Identify which cell holds the provided text, then report its (x, y) central coordinate. 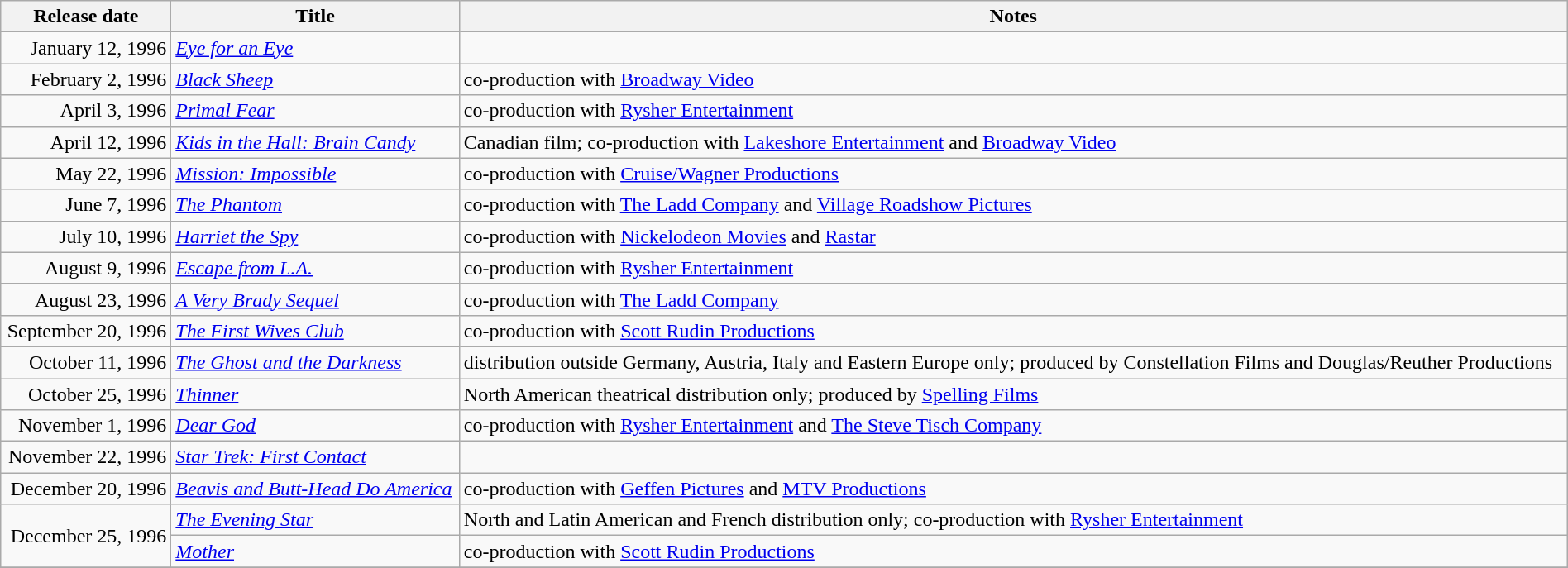
February 2, 1996 (86, 79)
Title (315, 17)
co-production with Nickelodeon Movies and Rastar (1013, 236)
distribution outside Germany, Austria, Italy and Eastern Europe only; produced by Constellation Films and Douglas/Reuther Productions (1013, 362)
Dear God (315, 426)
August 9, 1996 (86, 268)
December 20, 1996 (86, 489)
Harriet the Spy (315, 236)
April 3, 1996 (86, 111)
The First Wives Club (315, 331)
co-production with Geffen Pictures and MTV Productions (1013, 489)
Eye for an Eye (315, 48)
The Ghost and the Darkness (315, 362)
A Very Brady Sequel (315, 299)
Mission: Impossible (315, 174)
co-production with The Ladd Company and Village Roadshow Pictures (1013, 205)
November 1, 1996 (86, 426)
Kids in the Hall: Brain Candy (315, 142)
The Evening Star (315, 520)
Star Trek: First Contact (315, 457)
Primal Fear (315, 111)
October 11, 1996 (86, 362)
November 22, 1996 (86, 457)
Black Sheep (315, 79)
co-production with Rysher Entertainment and The Steve Tisch Company (1013, 426)
co-production with Cruise/Wagner Productions (1013, 174)
December 25, 1996 (86, 536)
October 25, 1996 (86, 394)
Canadian film; co-production with Lakeshore Entertainment and Broadway Video (1013, 142)
May 22, 1996 (86, 174)
Release date (86, 17)
Escape from L.A. (315, 268)
Thinner (315, 394)
January 12, 1996 (86, 48)
North American theatrical distribution only; produced by Spelling Films (1013, 394)
Notes (1013, 17)
Beavis and Butt-Head Do America (315, 489)
co-production with Broadway Video (1013, 79)
June 7, 1996 (86, 205)
co-production with The Ladd Company (1013, 299)
Mother (315, 551)
July 10, 1996 (86, 236)
April 12, 1996 (86, 142)
North and Latin American and French distribution only; co-production with Rysher Entertainment (1013, 520)
September 20, 1996 (86, 331)
August 23, 1996 (86, 299)
The Phantom (315, 205)
